Detect which cell encompasses the target text, then output its (X, Y) center coordinate. 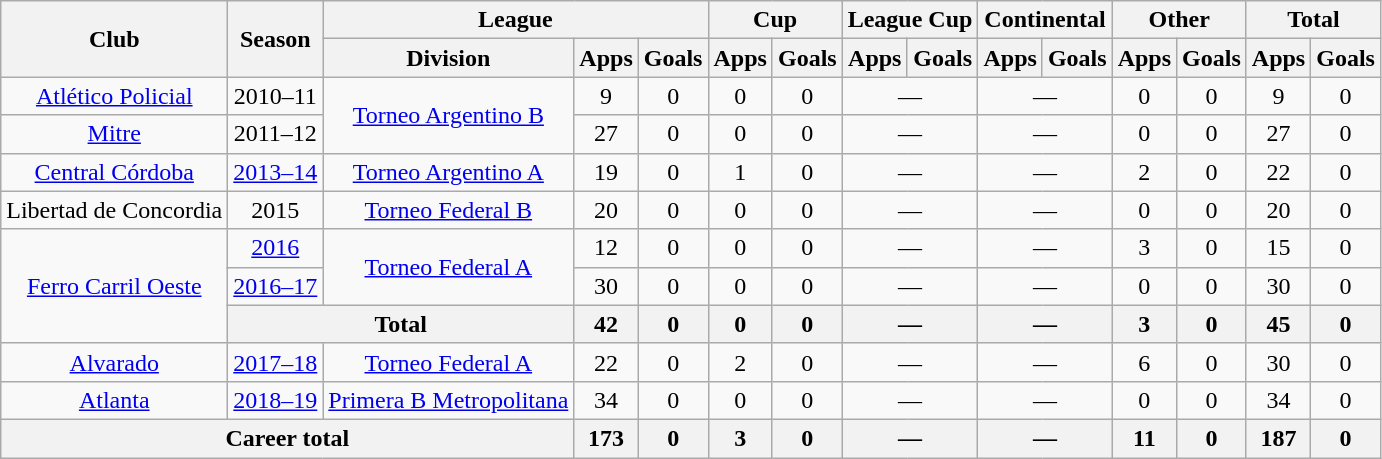
Continental (1045, 20)
2010–11 (276, 96)
Primera B Metropolitana (448, 400)
2013–14 (276, 172)
173 (606, 438)
Ferro Carril Oeste (114, 286)
Torneo Argentino A (448, 172)
Season (276, 39)
Atlético Policial (114, 96)
League Cup (910, 20)
12 (606, 248)
11 (1144, 438)
2011–12 (276, 134)
Cup (775, 20)
Alvarado (114, 362)
Division (448, 58)
2016–17 (276, 286)
Other (1179, 20)
2018–19 (276, 400)
Libertad de Concordia (114, 210)
2017–18 (276, 362)
1 (740, 172)
187 (1278, 438)
Atlanta (114, 400)
19 (606, 172)
45 (1278, 324)
Club (114, 39)
Career total (288, 438)
Central Córdoba (114, 172)
League (516, 20)
2016 (276, 248)
Torneo Argentino B (448, 115)
6 (1144, 362)
Mitre (114, 134)
Torneo Federal B (448, 210)
15 (1278, 248)
2015 (276, 210)
42 (606, 324)
